From the cell containing the given text, extract its center point as [x, y] coordinate. 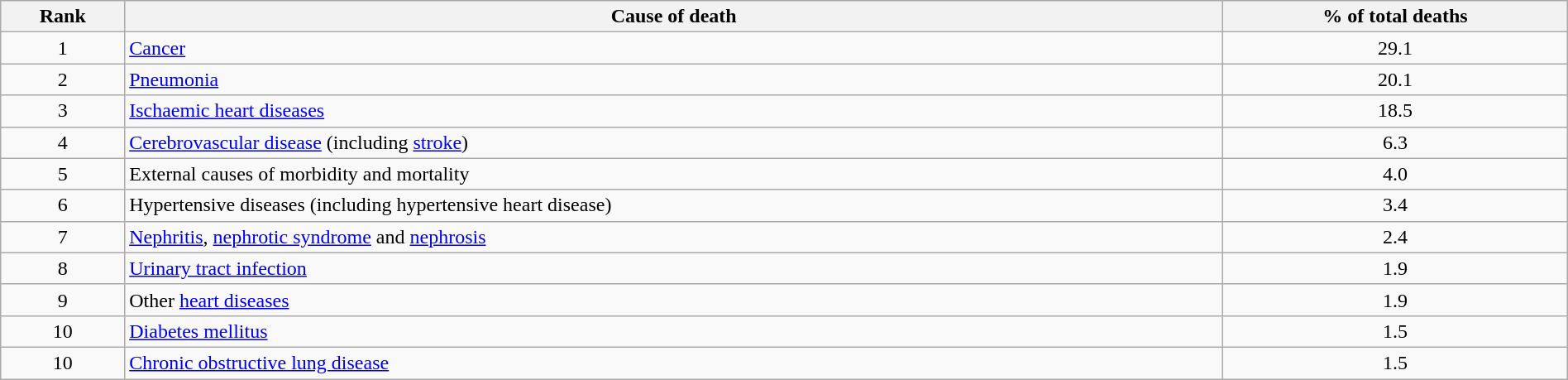
3.4 [1396, 205]
Other heart diseases [674, 300]
9 [63, 300]
External causes of morbidity and mortality [674, 174]
Pneumonia [674, 79]
Cancer [674, 48]
Hypertensive diseases (including hypertensive heart disease) [674, 205]
6.3 [1396, 142]
Rank [63, 17]
1 [63, 48]
Diabetes mellitus [674, 331]
Urinary tract infection [674, 268]
Ischaemic heart diseases [674, 111]
4 [63, 142]
8 [63, 268]
Cause of death [674, 17]
7 [63, 237]
2.4 [1396, 237]
18.5 [1396, 111]
6 [63, 205]
20.1 [1396, 79]
3 [63, 111]
2 [63, 79]
5 [63, 174]
% of total deaths [1396, 17]
Chronic obstructive lung disease [674, 363]
4.0 [1396, 174]
Nephritis, nephrotic syndrome and nephrosis [674, 237]
29.1 [1396, 48]
Cerebrovascular disease (including stroke) [674, 142]
